Identify which cell holds the provided text, then report its (x, y) central coordinate. 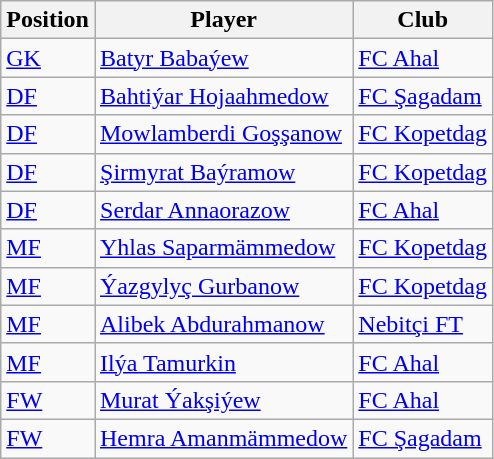
Alibek Abdurahmanow (223, 324)
Serdar Annaorazow (223, 210)
Position (48, 20)
Mowlamberdi Goşşanow (223, 134)
Ýazgylyç Gurbanow (223, 286)
Şirmyrat Baýramow (223, 172)
Nebitçi FT (423, 324)
GK (48, 58)
Club (423, 20)
Hemra Amanmämmedow (223, 438)
Yhlas Saparmämmedow (223, 248)
Ilýa Tamurkin (223, 362)
Bahtiýar Hojaahmedow (223, 96)
Batyr Babaýew (223, 58)
Player (223, 20)
Murat Ýakşiýew (223, 400)
